Detect which cell encompasses the target text, then output its [X, Y] center coordinate. 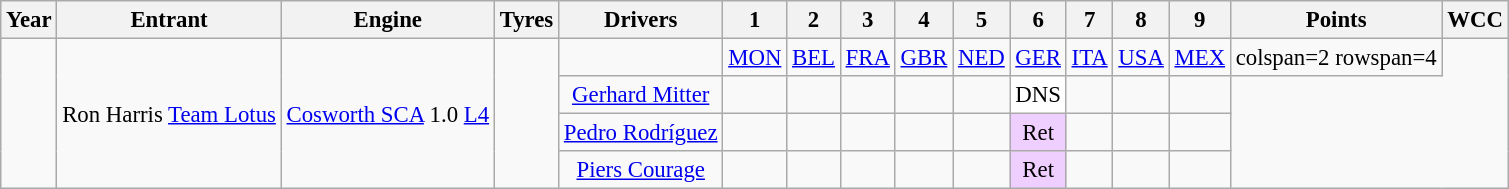
Points [1336, 20]
NED [982, 58]
9 [1200, 20]
Piers Courage [641, 170]
Tyres [526, 20]
MEX [1200, 58]
ITA [1090, 58]
GBR [924, 58]
WCC [1475, 20]
Ron Harris Team Lotus [169, 114]
Entrant [169, 20]
1 [755, 20]
2 [814, 20]
6 [1038, 20]
MON [755, 58]
Engine [388, 20]
7 [1090, 20]
Pedro Rodríguez [641, 133]
FRA [868, 58]
3 [868, 20]
8 [1141, 20]
GER [1038, 58]
Gerhard Mitter [641, 95]
DNS [1038, 95]
5 [982, 20]
Drivers [641, 20]
Year [29, 20]
USA [1141, 58]
colspan=2 rowspan=4 [1336, 58]
BEL [814, 58]
Cosworth SCA 1.0 L4 [388, 114]
4 [924, 20]
